Search for the cell housing the specified text and yield its [X, Y] center coordinate. 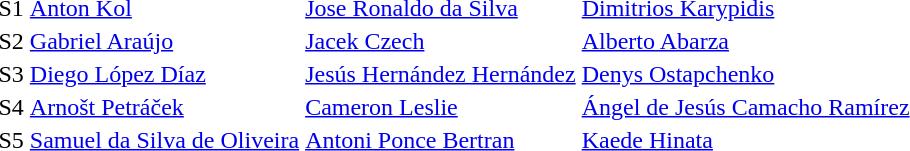
Cameron Leslie [441, 107]
Arnošt Petráček [164, 107]
Gabriel Araújo [164, 41]
Diego López Díaz [164, 74]
Jacek Czech [441, 41]
Jesús Hernández Hernández [441, 74]
